Detect which cell encompasses the target text, then output its [x, y] center coordinate. 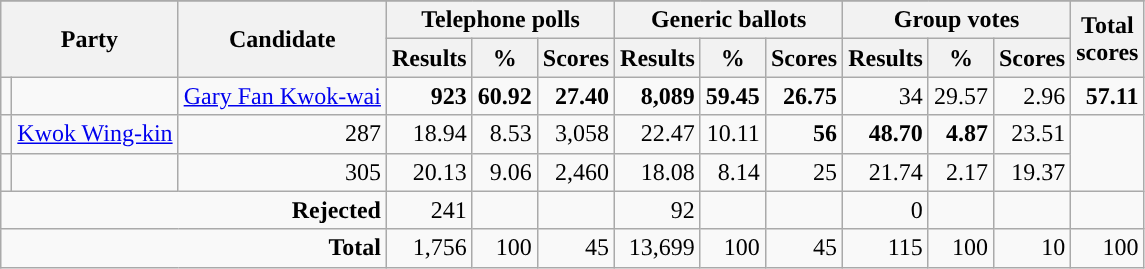
10.11 [732, 134]
48.70 [886, 134]
8,089 [658, 96]
Party [90, 39]
21.74 [886, 172]
287 [282, 134]
923 [429, 96]
2,460 [576, 172]
Generic ballots [729, 20]
57.11 [1108, 96]
Gary Fan Kwok-wai [282, 96]
59.45 [732, 96]
18.94 [429, 134]
27.40 [576, 96]
22.47 [658, 134]
241 [429, 210]
29.57 [960, 96]
9.06 [504, 172]
115 [886, 248]
Candidate [282, 39]
Totalscores [1108, 39]
0 [886, 210]
23.51 [1032, 134]
18.08 [658, 172]
3,058 [576, 134]
26.75 [804, 96]
13,699 [658, 248]
Group votes [957, 20]
34 [886, 96]
Total [194, 248]
Kwok Wing-kin [95, 134]
56 [804, 134]
20.13 [429, 172]
2.17 [960, 172]
92 [658, 210]
19.37 [1032, 172]
Telephone polls [500, 20]
2.96 [1032, 96]
10 [1032, 248]
60.92 [504, 96]
25 [804, 172]
Rejected [194, 210]
305 [282, 172]
4.87 [960, 134]
1,756 [429, 248]
8.53 [504, 134]
8.14 [732, 172]
